Return [X, Y] of the center of cell containing provided text 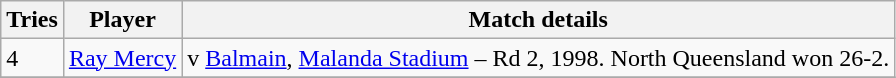
Match details [538, 20]
Ray Mercy [122, 58]
Tries [32, 20]
v Balmain, Malanda Stadium – Rd 2, 1998. North Queensland won 26-2. [538, 58]
4 [32, 58]
Player [122, 20]
